Capture the cell that displays the provided text and extract its (x, y) central coordinate. 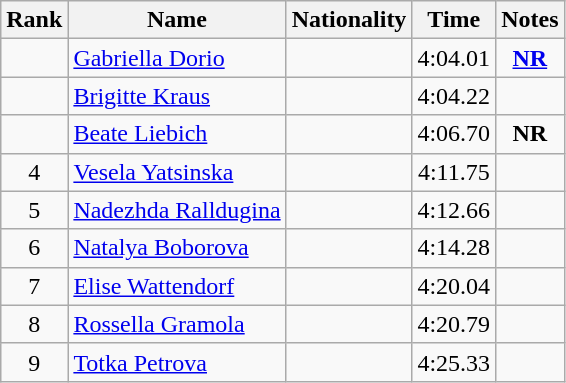
Elise Wattendorf (177, 286)
4:14.28 (454, 248)
Rank (34, 20)
5 (34, 210)
Brigitte Kraus (177, 96)
8 (34, 324)
Time (454, 20)
Vesela Yatsinska (177, 172)
4:06.70 (454, 134)
4 (34, 172)
Nationality (349, 20)
4:25.33 (454, 362)
4:12.66 (454, 210)
Rossella Gramola (177, 324)
7 (34, 286)
9 (34, 362)
4:11.75 (454, 172)
Nadezhda Ralldugina (177, 210)
Natalya Boborova (177, 248)
Name (177, 20)
4:20.79 (454, 324)
Notes (530, 20)
Gabriella Dorio (177, 58)
4:04.22 (454, 96)
4:20.04 (454, 286)
4:04.01 (454, 58)
Totka Petrova (177, 362)
6 (34, 248)
Beate Liebich (177, 134)
